Pinpoint the cell where the given text exists, returning its (X, Y) midpoint coordinate. 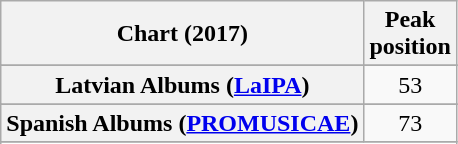
Chart (2017) (182, 34)
53 (410, 85)
73 (410, 123)
Spanish Albums (PROMUSICAE) (182, 123)
Peakposition (410, 34)
Latvian Albums (LaIPA) (182, 85)
